Return the (X, Y) coordinate for the center point of the cell that contains the specified text.  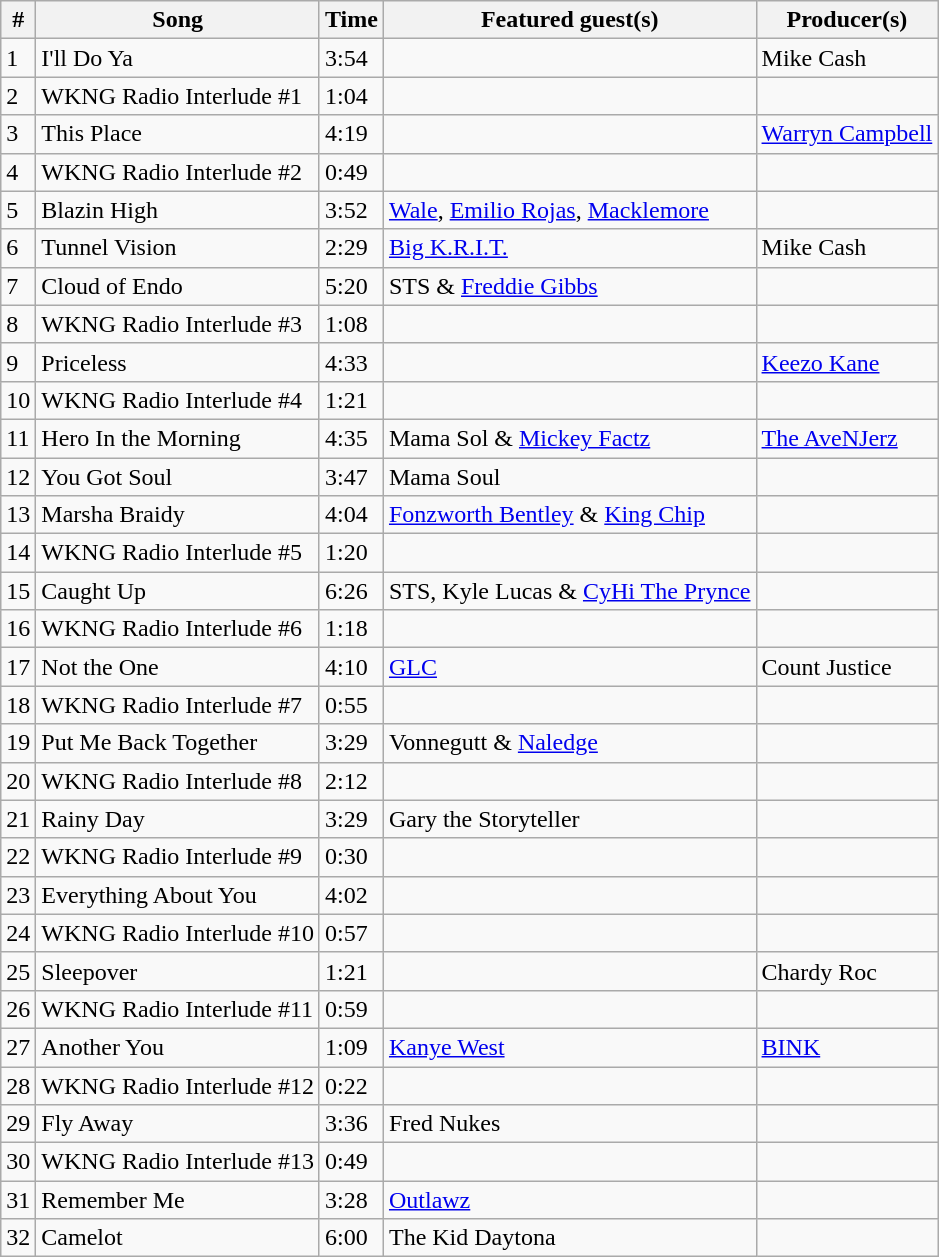
BINK (847, 1047)
Gary the Storyteller (570, 819)
Blazin High (178, 210)
Song (178, 20)
Remember Me (178, 1200)
STS & Freddie Gibbs (570, 286)
Priceless (178, 362)
4:35 (351, 438)
This Place (178, 134)
1:18 (351, 629)
4:02 (351, 895)
4:04 (351, 515)
5:20 (351, 286)
WKNG Radio Interlude #3 (178, 324)
I'll Do Ya (178, 58)
WKNG Radio Interlude #4 (178, 400)
WKNG Radio Interlude #10 (178, 933)
32 (18, 1238)
2 (18, 96)
WKNG Radio Interlude #6 (178, 629)
1 (18, 58)
Not the One (178, 667)
21 (18, 819)
0:57 (351, 933)
3:54 (351, 58)
5 (18, 210)
0:22 (351, 1085)
Warryn Campbell (847, 134)
Everything About You (178, 895)
Camelot (178, 1238)
Featured guest(s) (570, 20)
4:10 (351, 667)
Keezo Kane (847, 362)
0:30 (351, 857)
WKNG Radio Interlude #1 (178, 96)
1:08 (351, 324)
Tunnel Vision (178, 248)
0:59 (351, 1009)
Mama Soul (570, 477)
Rainy Day (178, 819)
1:04 (351, 96)
6:26 (351, 591)
7 (18, 286)
18 (18, 705)
Big K.R.I.T. (570, 248)
Sleepover (178, 971)
19 (18, 743)
# (18, 20)
WKNG Radio Interlude #2 (178, 172)
Vonnegutt & Naledge (570, 743)
16 (18, 629)
1:20 (351, 553)
The Kid Daytona (570, 1238)
3:47 (351, 477)
WKNG Radio Interlude #9 (178, 857)
Producer(s) (847, 20)
14 (18, 553)
24 (18, 933)
30 (18, 1162)
You Got Soul (178, 477)
WKNG Radio Interlude #8 (178, 781)
4:19 (351, 134)
13 (18, 515)
Another You (178, 1047)
GLC (570, 667)
27 (18, 1047)
6 (18, 248)
Fred Nukes (570, 1124)
Outlawz (570, 1200)
Cloud of Endo (178, 286)
Mama Sol & Mickey Factz (570, 438)
26 (18, 1009)
11 (18, 438)
WKNG Radio Interlude #7 (178, 705)
17 (18, 667)
Fly Away (178, 1124)
Marsha Braidy (178, 515)
Caught Up (178, 591)
4 (18, 172)
4:33 (351, 362)
20 (18, 781)
Hero In the Morning (178, 438)
3:36 (351, 1124)
3:52 (351, 210)
WKNG Radio Interlude #11 (178, 1009)
Kanye West (570, 1047)
WKNG Radio Interlude #13 (178, 1162)
15 (18, 591)
Put Me Back Together (178, 743)
6:00 (351, 1238)
Chardy Roc (847, 971)
22 (18, 857)
8 (18, 324)
Wale, Emilio Rojas, Macklemore (570, 210)
WKNG Radio Interlude #12 (178, 1085)
12 (18, 477)
9 (18, 362)
Time (351, 20)
The AveNJerz (847, 438)
31 (18, 1200)
Fonzworth Bentley & King Chip (570, 515)
Count Justice (847, 667)
2:12 (351, 781)
25 (18, 971)
23 (18, 895)
3 (18, 134)
28 (18, 1085)
1:09 (351, 1047)
WKNG Radio Interlude #5 (178, 553)
STS, Kyle Lucas & CyHi The Prynce (570, 591)
3:28 (351, 1200)
2:29 (351, 248)
10 (18, 400)
0:55 (351, 705)
29 (18, 1124)
